Detect which cell encompasses the target text, then output its (X, Y) center coordinate. 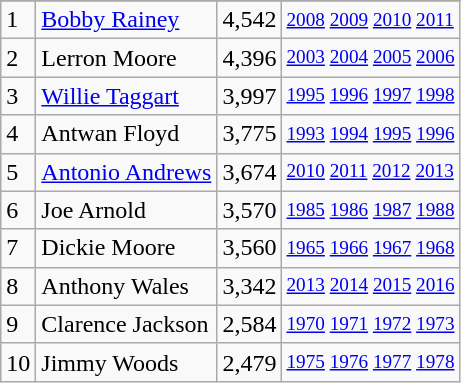
Clarence Jackson (126, 324)
5 (18, 172)
Joe Arnold (126, 210)
3,775 (250, 134)
6 (18, 210)
2,479 (250, 362)
10 (18, 362)
2008 2009 2010 2011 (370, 20)
Antonio Andrews (126, 172)
2,584 (250, 324)
2003 2004 2005 2006 (370, 58)
4,396 (250, 58)
4 (18, 134)
2010 2011 2012 2013 (370, 172)
Bobby Rainey (126, 20)
3 (18, 96)
1 (18, 20)
2013 2014 2015 2016 (370, 286)
Jimmy Woods (126, 362)
3,342 (250, 286)
2 (18, 58)
Lerron Moore (126, 58)
9 (18, 324)
Anthony Wales (126, 286)
3,570 (250, 210)
1975 1976 1977 1978 (370, 362)
8 (18, 286)
3,560 (250, 248)
Antwan Floyd (126, 134)
4,542 (250, 20)
Willie Taggart (126, 96)
1993 1994 1995 1996 (370, 134)
1965 1966 1967 1968 (370, 248)
Dickie Moore (126, 248)
7 (18, 248)
1985 1986 1987 1988 (370, 210)
3,997 (250, 96)
1995 1996 1997 1998 (370, 96)
1970 1971 1972 1973 (370, 324)
3,674 (250, 172)
